Return (x, y) of the center of cell containing provided text 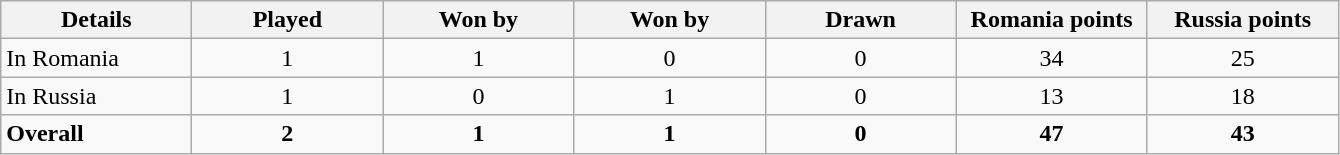
34 (1052, 58)
Overall (96, 134)
18 (1242, 96)
13 (1052, 96)
2 (288, 134)
47 (1052, 134)
Romania points (1052, 20)
In Russia (96, 96)
Russia points (1242, 20)
Details (96, 20)
43 (1242, 134)
25 (1242, 58)
Played (288, 20)
Drawn (860, 20)
In Romania (96, 58)
